Determine the (x, y) coordinate at the center of the cell enclosing the given text.  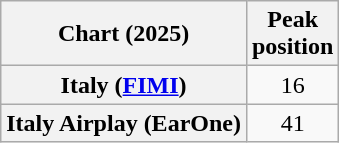
Peakposition (292, 34)
41 (292, 123)
Chart (2025) (124, 34)
Italy (FIMI) (124, 85)
16 (292, 85)
Italy Airplay (EarOne) (124, 123)
